Identify which cell holds the provided text, then report its (x, y) central coordinate. 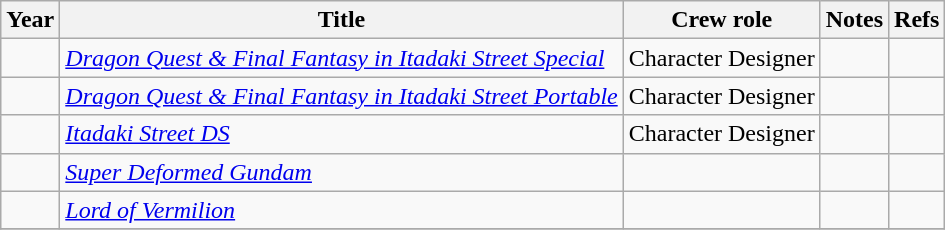
Refs (917, 20)
Dragon Quest & Final Fantasy in Itadaki Street Portable (342, 96)
Notes (854, 20)
Year (30, 20)
Crew role (722, 20)
Lord of Vermilion (342, 210)
Dragon Quest & Final Fantasy in Itadaki Street Special (342, 58)
Super Deformed Gundam (342, 172)
Itadaki Street DS (342, 134)
Title (342, 20)
